Identify which cell holds the provided text, then report its (x, y) central coordinate. 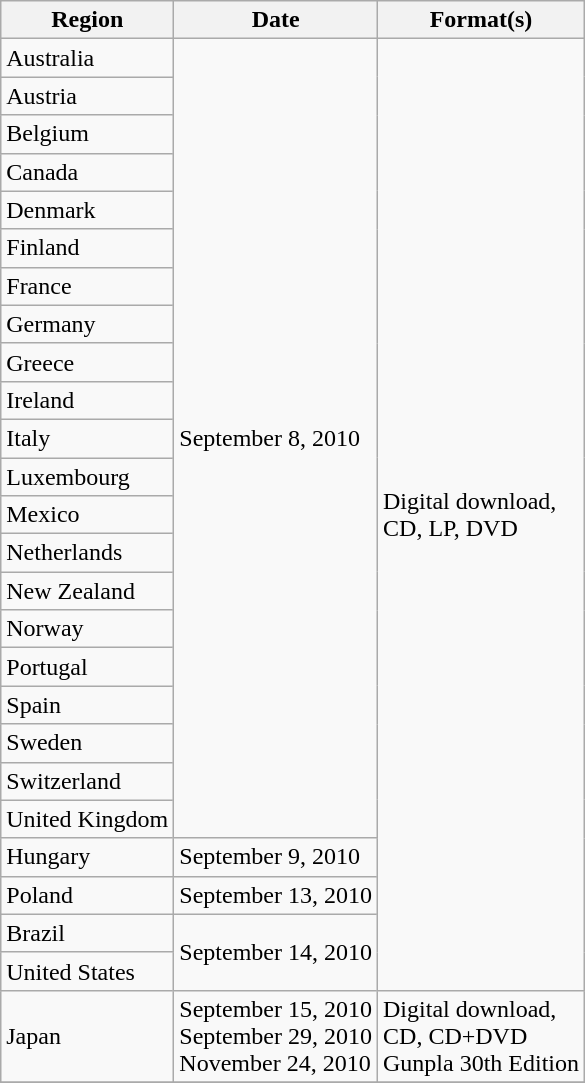
Italy (88, 438)
September 14, 2010 (276, 952)
Digital download,CD, CD+DVDGunpla 30th Edition (482, 1036)
September 9, 2010 (276, 857)
Canada (88, 172)
Switzerland (88, 781)
Norway (88, 629)
Region (88, 20)
Greece (88, 362)
Netherlands (88, 553)
United States (88, 971)
Austria (88, 96)
Date (276, 20)
United Kingdom (88, 819)
Ireland (88, 400)
Japan (88, 1036)
Brazil (88, 933)
Australia (88, 58)
Format(s) (482, 20)
Mexico (88, 515)
Germany (88, 324)
September 8, 2010 (276, 438)
Spain (88, 705)
Portugal (88, 667)
Hungary (88, 857)
Luxembourg (88, 477)
Finland (88, 248)
Denmark (88, 210)
New Zealand (88, 591)
September 15, 2010September 29, 2010November 24, 2010 (276, 1036)
France (88, 286)
Digital download,CD, LP, DVD (482, 515)
Poland (88, 895)
September 13, 2010 (276, 895)
Sweden (88, 743)
Belgium (88, 134)
